Return (X, Y) of the center of cell containing provided text 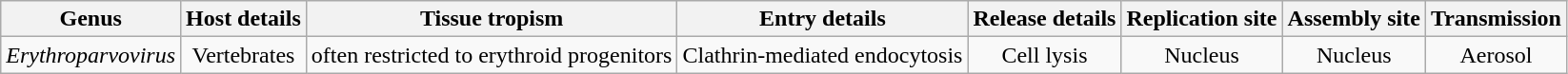
Erythroparvovirus (91, 55)
Assembly site (1354, 19)
Aerosol (1496, 55)
Replication site (1202, 19)
Host details (244, 19)
Clathrin-mediated endocytosis (823, 55)
Genus (91, 19)
Transmission (1496, 19)
often restricted to erythroid progenitors (492, 55)
Cell lysis (1044, 55)
Tissue tropism (492, 19)
Vertebrates (244, 55)
Entry details (823, 19)
Release details (1044, 19)
